From the cell containing the given text, extract its center point as [x, y] coordinate. 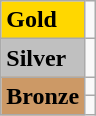
Silver [43, 58]
Bronze [43, 96]
Gold [43, 20]
